Capture the cell that displays the provided text and extract its [x, y] central coordinate. 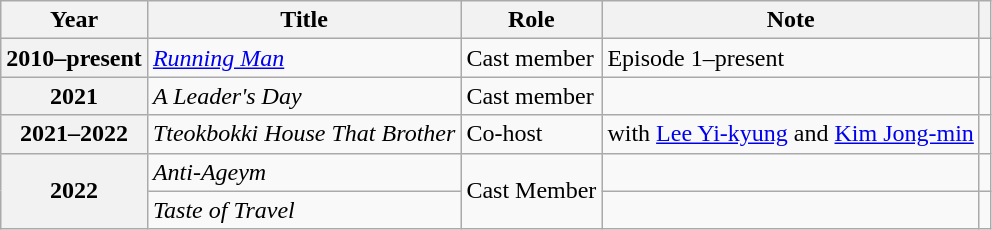
A Leader's Day [304, 96]
2021 [74, 96]
Running Man [304, 58]
Title [304, 20]
Episode 1–present [790, 58]
2022 [74, 191]
Year [74, 20]
2010–present [74, 58]
Note [790, 20]
2021–2022 [74, 134]
Cast Member [532, 191]
with Lee Yi-kyung and Kim Jong-min [790, 134]
Anti-Ageym [304, 172]
Tteokbokki House That Brother [304, 134]
Taste of Travel [304, 210]
Co-host [532, 134]
Role [532, 20]
